Return [x, y] of the center of cell containing provided text 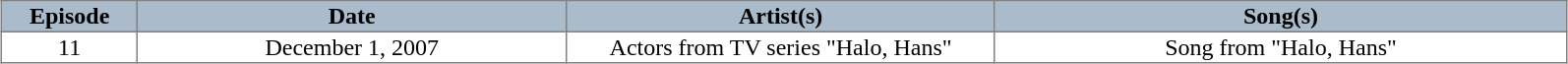
Artist(s) [781, 17]
December 1, 2007 [352, 47]
Song(s) [1281, 17]
Episode [69, 17]
Actors from TV series "Halo, Hans" [781, 47]
11 [69, 47]
Date [352, 17]
Song from "Halo, Hans" [1281, 47]
